Search for the cell housing the specified text and yield its [x, y] center coordinate. 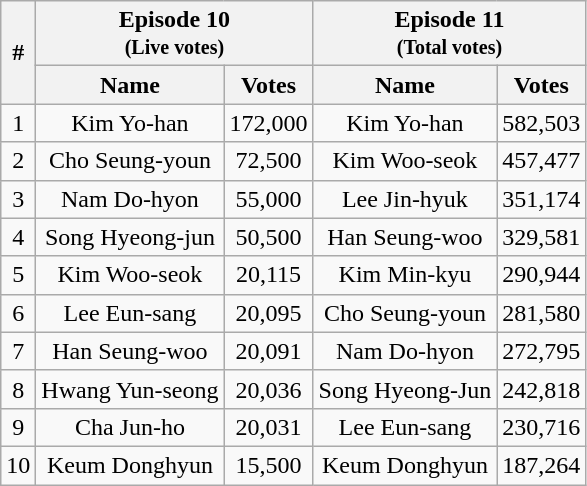
72,500 [268, 161]
15,500 [268, 465]
187,264 [542, 465]
5 [18, 275]
10 [18, 465]
# [18, 52]
Episode 11(Total votes) [450, 34]
1 [18, 123]
Cha Jun-ho [130, 427]
582,503 [542, 123]
20,036 [268, 389]
Song Hyeong-Jun [405, 389]
20,091 [268, 351]
Hwang Yun-seong [130, 389]
3 [18, 199]
Lee Jin-hyuk [405, 199]
329,581 [542, 237]
8 [18, 389]
4 [18, 237]
351,174 [542, 199]
Song Hyeong-jun [130, 237]
172,000 [268, 123]
20,031 [268, 427]
20,115 [268, 275]
Kim Min-kyu [405, 275]
242,818 [542, 389]
457,477 [542, 161]
Episode 10(Live votes) [174, 34]
9 [18, 427]
281,580 [542, 313]
7 [18, 351]
6 [18, 313]
50,500 [268, 237]
290,944 [542, 275]
272,795 [542, 351]
20,095 [268, 313]
230,716 [542, 427]
55,000 [268, 199]
2 [18, 161]
